Find where the given text appears and provide that cell's center as (x, y) coordinate. 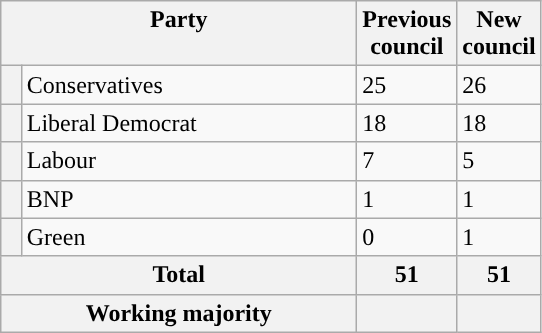
New council (499, 34)
Working majority (179, 313)
5 (499, 161)
Liberal Democrat (189, 123)
26 (499, 85)
Labour (189, 161)
Total (179, 275)
25 (407, 85)
Conservatives (189, 85)
Green (189, 237)
0 (407, 237)
Previous council (407, 34)
Party (179, 34)
BNP (189, 199)
7 (407, 161)
